Pinpoint the cell where the given text exists, returning its (x, y) midpoint coordinate. 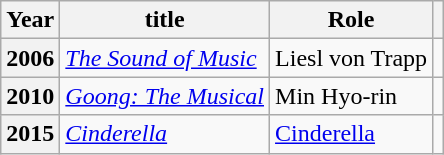
Goong: The Musical (165, 96)
Year (30, 20)
The Sound of Music (165, 58)
Min Hyo-rin (352, 96)
2010 (30, 96)
Liesl von Trapp (352, 58)
Role (352, 20)
2006 (30, 58)
title (165, 20)
2015 (30, 134)
